From the cell containing the given text, extract its center point as (X, Y) coordinate. 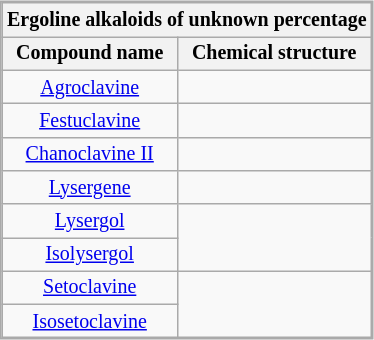
Ergoline alkaloids of unknown percentage (186, 20)
Chanoclavine II (90, 154)
Festuclavine (90, 120)
Setoclavine (90, 288)
Isolysergol (90, 254)
Lysergol (90, 220)
Agroclavine (90, 86)
Compound name (90, 54)
Isosetoclavine (90, 320)
Chemical structure (274, 54)
Lysergene (90, 188)
